Detect which cell encompasses the target text, then output its (X, Y) center coordinate. 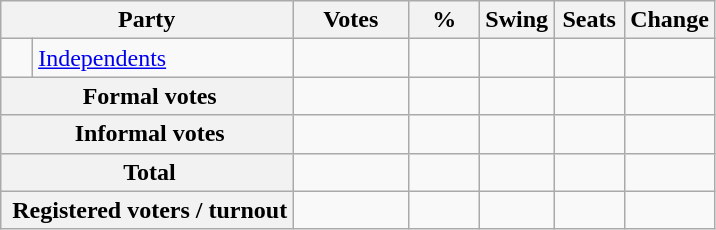
Informal votes (147, 134)
Independents (163, 58)
Change (670, 20)
Party (147, 20)
Registered voters / turnout (147, 210)
Seats (590, 20)
Swing (517, 20)
Formal votes (147, 96)
% (444, 20)
Votes (351, 20)
Total (147, 172)
